Locate the cell with the specified text and output its (x, y) center coordinate. 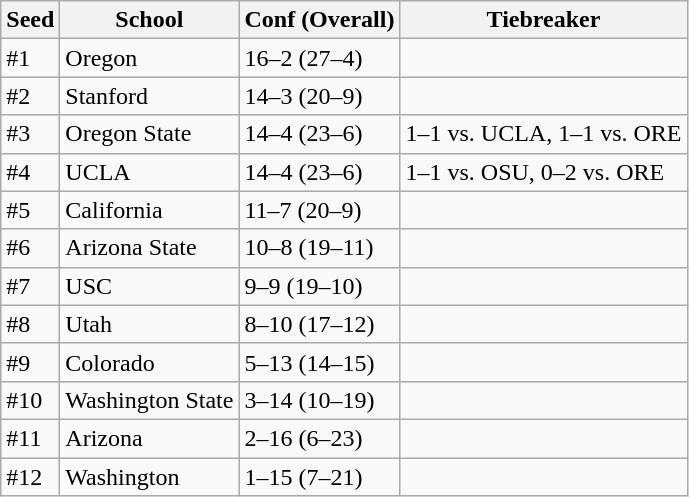
California (150, 210)
8–10 (17–12) (320, 324)
Arizona State (150, 248)
3–14 (10–19) (320, 400)
School (150, 20)
Arizona (150, 438)
#1 (30, 58)
16–2 (27–4) (320, 58)
2–16 (6–23) (320, 438)
Conf (Overall) (320, 20)
USC (150, 286)
1–1 vs. UCLA, 1–1 vs. ORE (544, 134)
#11 (30, 438)
Tiebreaker (544, 20)
#6 (30, 248)
#9 (30, 362)
Washington (150, 477)
#10 (30, 400)
Colorado (150, 362)
Utah (150, 324)
#12 (30, 477)
Oregon State (150, 134)
1–15 (7–21) (320, 477)
9–9 (19–10) (320, 286)
UCLA (150, 172)
Washington State (150, 400)
10–8 (19–11) (320, 248)
Oregon (150, 58)
#3 (30, 134)
11–7 (20–9) (320, 210)
#7 (30, 286)
1–1 vs. OSU, 0–2 vs. ORE (544, 172)
#2 (30, 96)
Seed (30, 20)
#4 (30, 172)
#5 (30, 210)
14–3 (20–9) (320, 96)
#8 (30, 324)
Stanford (150, 96)
5–13 (14–15) (320, 362)
